Find where the given text appears and provide that cell's center as [X, Y] coordinate. 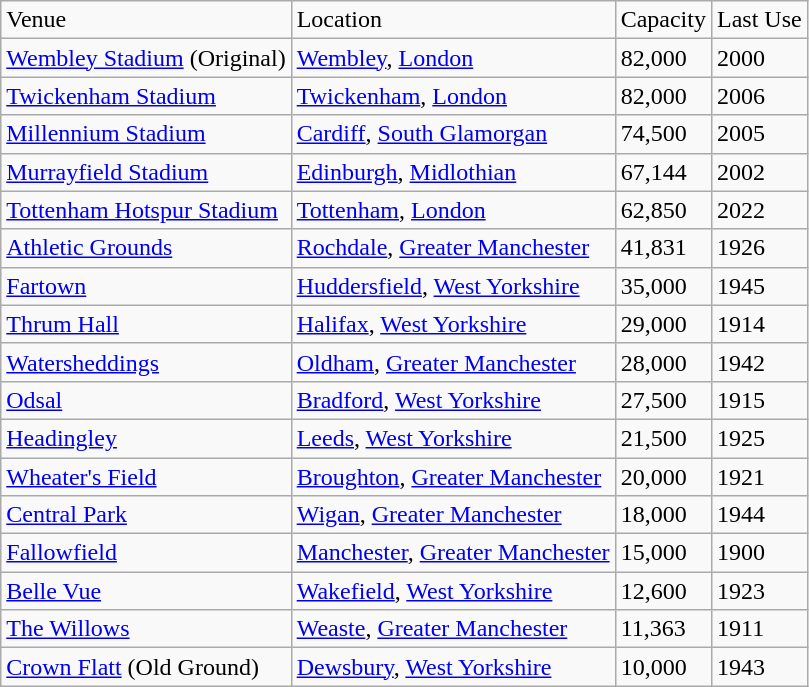
12,600 [663, 591]
1911 [759, 629]
2022 [759, 210]
29,000 [663, 324]
1943 [759, 667]
Last Use [759, 20]
67,144 [663, 172]
Wigan, Greater Manchester [453, 515]
Weaste, Greater Manchester [453, 629]
15,000 [663, 553]
2005 [759, 134]
1921 [759, 477]
The Willows [146, 629]
Manchester, Greater Manchester [453, 553]
Athletic Grounds [146, 248]
18,000 [663, 515]
1900 [759, 553]
20,000 [663, 477]
Leeds, West Yorkshire [453, 438]
1944 [759, 515]
1945 [759, 286]
Fartown [146, 286]
2002 [759, 172]
Huddersfield, West Yorkshire [453, 286]
28,000 [663, 362]
Wheater's Field [146, 477]
Wakefield, West Yorkshire [453, 591]
1915 [759, 400]
Headingley [146, 438]
2000 [759, 58]
21,500 [663, 438]
Edinburgh, Midlothian [453, 172]
1926 [759, 248]
62,850 [663, 210]
Wembley, London [453, 58]
1914 [759, 324]
Rochdale, Greater Manchester [453, 248]
Bradford, West Yorkshire [453, 400]
Central Park [146, 515]
Capacity [663, 20]
Halifax, West Yorkshire [453, 324]
Belle Vue [146, 591]
Twickenham, London [453, 96]
Broughton, Greater Manchester [453, 477]
35,000 [663, 286]
Oldham, Greater Manchester [453, 362]
Tottenham, London [453, 210]
Cardiff, South Glamorgan [453, 134]
2006 [759, 96]
Location [453, 20]
1942 [759, 362]
Thrum Hall [146, 324]
Wembley Stadium (Original) [146, 58]
Venue [146, 20]
10,000 [663, 667]
Millennium Stadium [146, 134]
Murrayfield Stadium [146, 172]
Fallowfield [146, 553]
Crown Flatt (Old Ground) [146, 667]
Twickenham Stadium [146, 96]
Dewsbury, West Yorkshire [453, 667]
41,831 [663, 248]
Watersheddings [146, 362]
1925 [759, 438]
Tottenham Hotspur Stadium [146, 210]
27,500 [663, 400]
74,500 [663, 134]
11,363 [663, 629]
1923 [759, 591]
Odsal [146, 400]
